Locate the cell with the specified text and output its (X, Y) center coordinate. 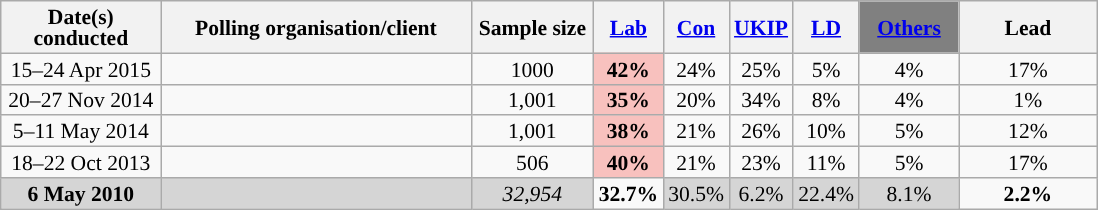
8% (826, 100)
6 May 2010 (81, 194)
11% (826, 162)
2.2% (1028, 194)
Lab (628, 27)
LD (826, 27)
506 (532, 162)
Lead (1028, 27)
1000 (532, 68)
22.4% (826, 194)
18–22 Oct 2013 (81, 162)
20% (696, 100)
30.5% (696, 194)
20–27 Nov 2014 (81, 100)
12% (1028, 132)
5–11 May 2014 (81, 132)
24% (696, 68)
UKIP (761, 27)
35% (628, 100)
6.2% (761, 194)
Con (696, 27)
Polling organisation/client (316, 27)
42% (628, 68)
1% (1028, 100)
34% (761, 100)
8.1% (909, 194)
26% (761, 132)
32.7% (628, 194)
Sample size (532, 27)
38% (628, 132)
23% (761, 162)
40% (628, 162)
Others (909, 27)
32,954 (532, 194)
25% (761, 68)
10% (826, 132)
Date(s)conducted (81, 27)
15–24 Apr 2015 (81, 68)
